Return [x, y] of the center of cell containing provided text 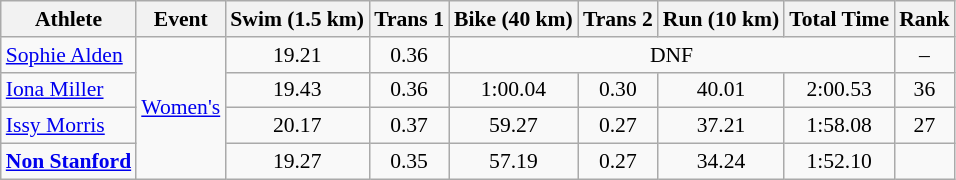
0.37 [409, 126]
Iona Miller [68, 90]
Trans 1 [409, 19]
34.24 [721, 162]
19.27 [297, 162]
27 [924, 126]
40.01 [721, 90]
19.21 [297, 55]
0.35 [409, 162]
1:00.04 [514, 90]
Sophie Alden [68, 55]
1:52.10 [839, 162]
– [924, 55]
19.43 [297, 90]
2:00.53 [839, 90]
Trans 2 [618, 19]
59.27 [514, 126]
Issy Morris [68, 126]
1:58.08 [839, 126]
Event [180, 19]
57.19 [514, 162]
0.30 [618, 90]
Bike (40 km) [514, 19]
Non Stanford [68, 162]
Athlete [68, 19]
36 [924, 90]
DNF [672, 55]
Run (10 km) [721, 19]
20.17 [297, 126]
Total Time [839, 19]
Rank [924, 19]
37.21 [721, 126]
Women's [180, 108]
Swim (1.5 km) [297, 19]
